Output the (x, y) coordinate of the center of the cell containing the given text.  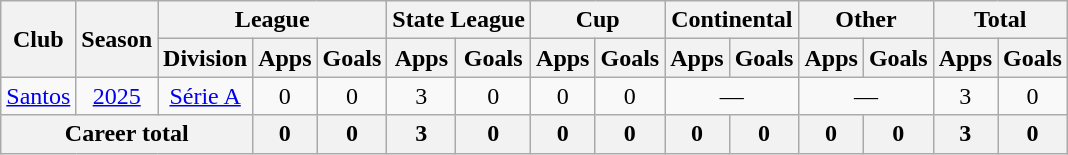
Santos (38, 96)
Division (206, 58)
Career total (127, 134)
State League (459, 20)
Club (38, 39)
2025 (117, 96)
Cup (598, 20)
Other (866, 20)
Season (117, 39)
League (272, 20)
Série A (206, 96)
Total (1000, 20)
Continental (732, 20)
